Determine the (x, y) coordinate at the center of the cell enclosing the given text.  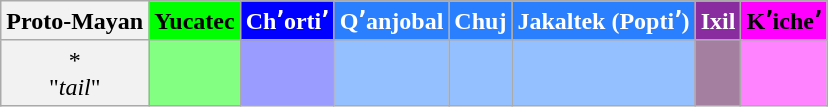
Proto-Mayan (75, 21)
Chuj (480, 21)
Jakaltek (Poptiʼ) (604, 21)
Qʼanjobal (392, 21)
Chʼortiʼ (287, 21)
Ixil (718, 21)
*"tail" (75, 72)
Yucatec (195, 21)
Kʼicheʼ (784, 21)
